Identify which cell holds the provided text, then report its (X, Y) central coordinate. 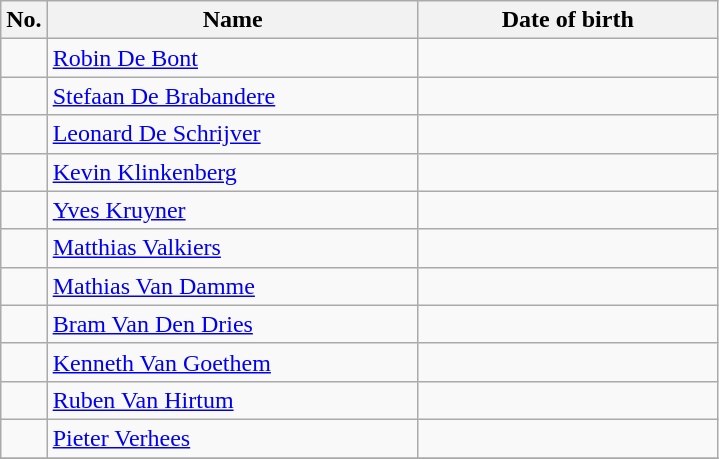
Mathias Van Damme (232, 286)
Kenneth Van Goethem (232, 362)
Kevin Klinkenberg (232, 172)
No. (24, 20)
Date of birth (568, 20)
Ruben Van Hirtum (232, 400)
Stefaan De Brabandere (232, 96)
Pieter Verhees (232, 438)
Robin De Bont (232, 58)
Bram Van Den Dries (232, 324)
Name (232, 20)
Matthias Valkiers (232, 248)
Yves Kruyner (232, 210)
Leonard De Schrijver (232, 134)
